Output the (X, Y) coordinate of the center of the cell containing the given text.  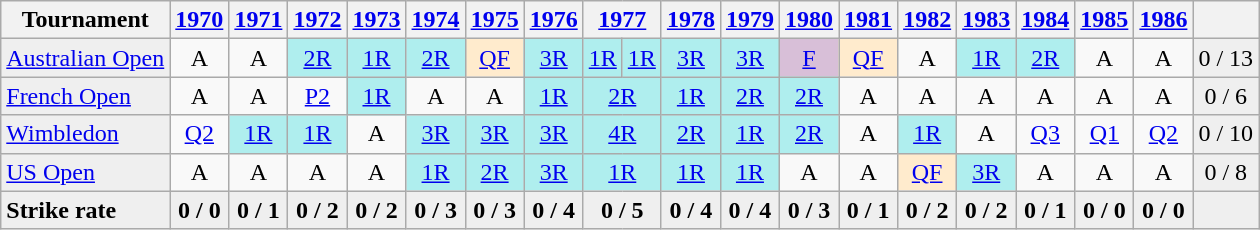
Tournament (86, 20)
1978 (690, 20)
1986 (1164, 20)
1983 (986, 20)
Q1 (1104, 134)
0 / 6 (1226, 96)
Strike rate (86, 210)
0 / 5 (622, 210)
1973 (376, 20)
P2 (318, 96)
1970 (200, 20)
0 / 8 (1226, 172)
4R (622, 134)
US Open (86, 172)
F (808, 58)
1971 (258, 20)
1972 (318, 20)
0 / 13 (1226, 58)
1984 (1046, 20)
1974 (436, 20)
0 / 10 (1226, 134)
1979 (750, 20)
1975 (494, 20)
1980 (808, 20)
Q3 (1046, 134)
Wimbledon (86, 134)
1981 (868, 20)
1977 (622, 20)
1976 (554, 20)
1985 (1104, 20)
Australian Open (86, 58)
1982 (928, 20)
French Open (86, 96)
